Scan for the cell matching the given text and deliver its [X, Y] coordinate at center. 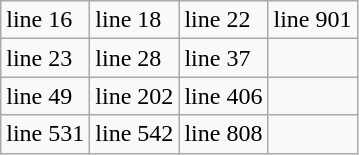
line 49 [46, 96]
line 406 [224, 96]
line 808 [224, 134]
line 542 [134, 134]
line 531 [46, 134]
line 37 [224, 58]
line 28 [134, 58]
line 23 [46, 58]
line 16 [46, 20]
line 22 [224, 20]
line 202 [134, 96]
line 18 [134, 20]
line 901 [312, 20]
